Extract the [x, y] coordinate from the center of the cell holding the provided text.  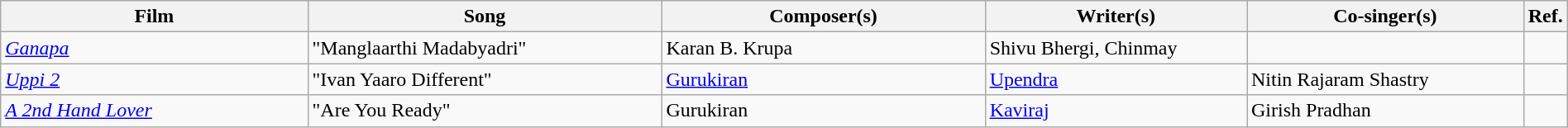
Uppi 2 [154, 79]
Ref. [1545, 17]
Composer(s) [824, 17]
"Ivan Yaaro Different" [485, 79]
Film [154, 17]
"Manglaarthi Madabyadri" [485, 48]
Ganapa [154, 48]
Writer(s) [1116, 17]
Nitin Rajaram Shastry [1386, 79]
Song [485, 17]
Girish Pradhan [1386, 111]
Upendra [1116, 79]
Kaviraj [1116, 111]
"Are You Ready" [485, 111]
Karan B. Krupa [824, 48]
Shivu Bhergi, Chinmay [1116, 48]
Co-singer(s) [1386, 17]
A 2nd Hand Lover [154, 111]
